Pinpoint the cell where the given text exists, returning its (x, y) midpoint coordinate. 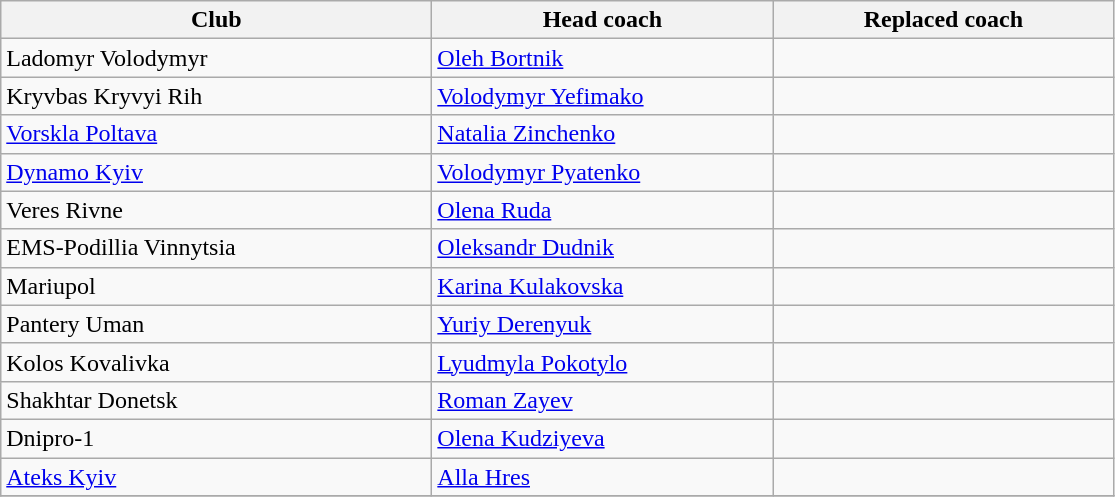
Vorskla Poltava (216, 134)
Alla Hres (602, 477)
Lyudmyla Pokotylo (602, 362)
Oleh Bortnik (602, 58)
Volodymyr Yefimako (602, 96)
Replaced coach (944, 20)
Veres Rivne (216, 210)
Roman Zayev (602, 400)
Yuriy Derenyuk (602, 324)
Club (216, 20)
Oleksandr Dudnik (602, 248)
Head coach (602, 20)
Kolos Kovalivka (216, 362)
Dynamo Kyiv (216, 172)
Olena Ruda (602, 210)
Natalia Zinchenko (602, 134)
Shakhtar Donetsk (216, 400)
Olena Kudziyeva (602, 438)
Pantery Uman (216, 324)
Dnipro-1 (216, 438)
Volodymyr Pyatenko (602, 172)
Kryvbas Kryvyi Rih (216, 96)
Ladomyr Volodymyr (216, 58)
Ateks Kyiv (216, 477)
EMS-Podillia Vinnytsia (216, 248)
Mariupol (216, 286)
Karina Kulakovska (602, 286)
